From the cell containing the given text, extract its center point as [X, Y] coordinate. 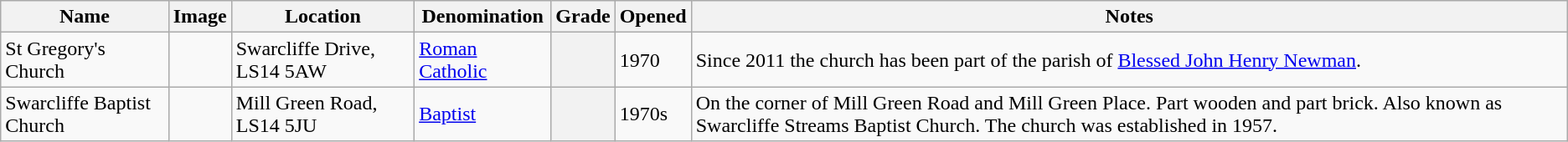
Baptist [482, 114]
St Gregory's Church [85, 60]
Image [199, 17]
Grade [583, 17]
Since 2011 the church has been part of the parish of Blessed John Henry Newman. [1129, 60]
Notes [1129, 17]
Location [322, 17]
Mill Green Road, LS14 5JU [322, 114]
Roman Catholic [482, 60]
Opened [653, 17]
Swarcliffe Drive, LS14 5AW [322, 60]
Swarcliffe Baptist Church [85, 114]
1970 [653, 60]
Denomination [482, 17]
Name [85, 17]
1970s [653, 114]
